Pinpoint the cell where the given text exists, returning its [x, y] midpoint coordinate. 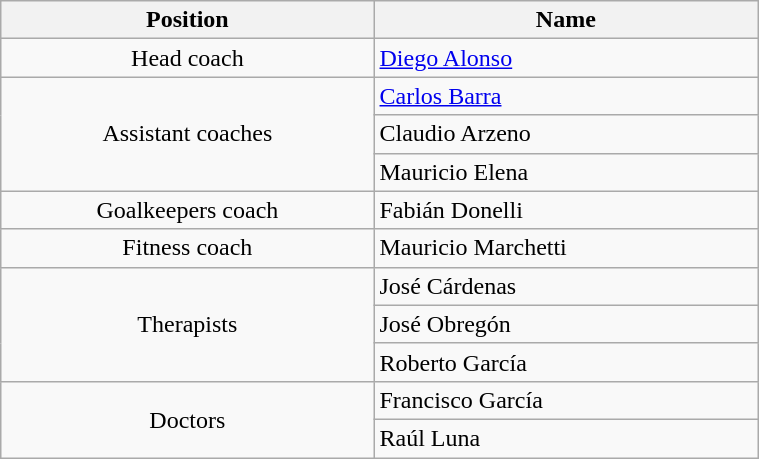
Name [566, 20]
Fitness coach [188, 248]
Fabián Donelli [566, 210]
José Obregón [566, 324]
Therapists [188, 324]
Diego Alonso [566, 58]
Claudio Arzeno [566, 134]
José Cárdenas [566, 286]
Assistant coaches [188, 134]
Mauricio Elena [566, 172]
Francisco García [566, 400]
Position [188, 20]
Raúl Luna [566, 438]
Mauricio Marchetti [566, 248]
Doctors [188, 419]
Carlos Barra [566, 96]
Goalkeepers coach [188, 210]
Head coach [188, 58]
Roberto García [566, 362]
